Output the [X, Y] coordinate of the center of the cell containing the given text.  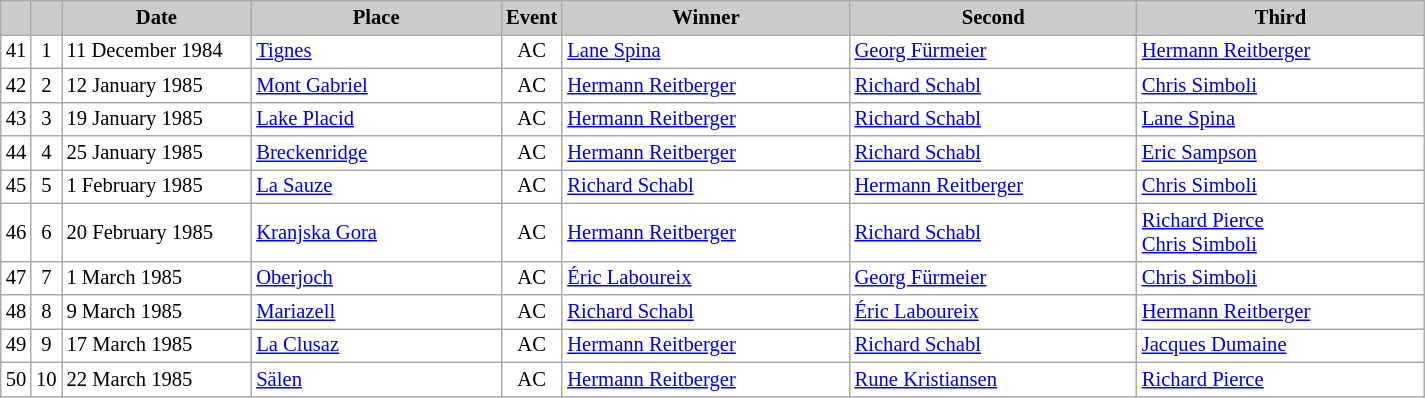
11 December 1984 [157, 51]
48 [16, 311]
Mariazell [376, 311]
Third [1280, 17]
7 [46, 278]
Place [376, 17]
Richard Pierce [1280, 379]
Mont Gabriel [376, 85]
1 [46, 51]
49 [16, 345]
Oberjoch [376, 278]
Breckenridge [376, 153]
43 [16, 119]
10 [46, 379]
41 [16, 51]
45 [16, 186]
Tignes [376, 51]
20 February 1985 [157, 232]
22 March 1985 [157, 379]
Event [532, 17]
Date [157, 17]
8 [46, 311]
9 [46, 345]
Rune Kristiansen [994, 379]
Lake Placid [376, 119]
1 March 1985 [157, 278]
6 [46, 232]
Kranjska Gora [376, 232]
La Sauze [376, 186]
50 [16, 379]
Second [994, 17]
9 March 1985 [157, 311]
Winner [706, 17]
1 February 1985 [157, 186]
Richard Pierce Chris Simboli [1280, 232]
19 January 1985 [157, 119]
Sälen [376, 379]
12 January 1985 [157, 85]
La Clusaz [376, 345]
47 [16, 278]
5 [46, 186]
44 [16, 153]
17 March 1985 [157, 345]
Jacques Dumaine [1280, 345]
Eric Sampson [1280, 153]
3 [46, 119]
46 [16, 232]
4 [46, 153]
2 [46, 85]
42 [16, 85]
25 January 1985 [157, 153]
